For the text-containing cell, return its midpoint in [X, Y] coordinate format. 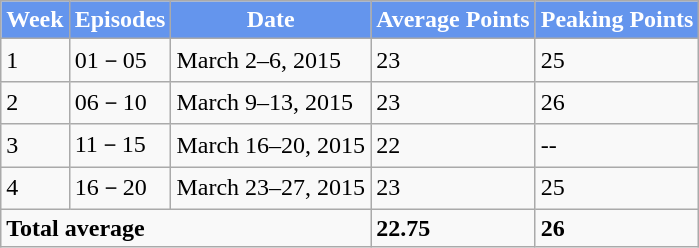
Week [35, 20]
2 [35, 102]
1 [35, 60]
06－10 [120, 102]
4 [35, 188]
01－05 [120, 60]
March 9–13, 2015 [271, 102]
Average Points [454, 20]
3 [35, 146]
16－20 [120, 188]
March 23–27, 2015 [271, 188]
22 [454, 146]
Episodes [120, 20]
March 16–20, 2015 [271, 146]
Peaking Points [617, 20]
Date [271, 20]
11－15 [120, 146]
March 2–6, 2015 [271, 60]
-- [617, 146]
22.75 [454, 228]
Total average [186, 228]
